Provide the [x, y] coordinate of the cell's center where the given text is located.  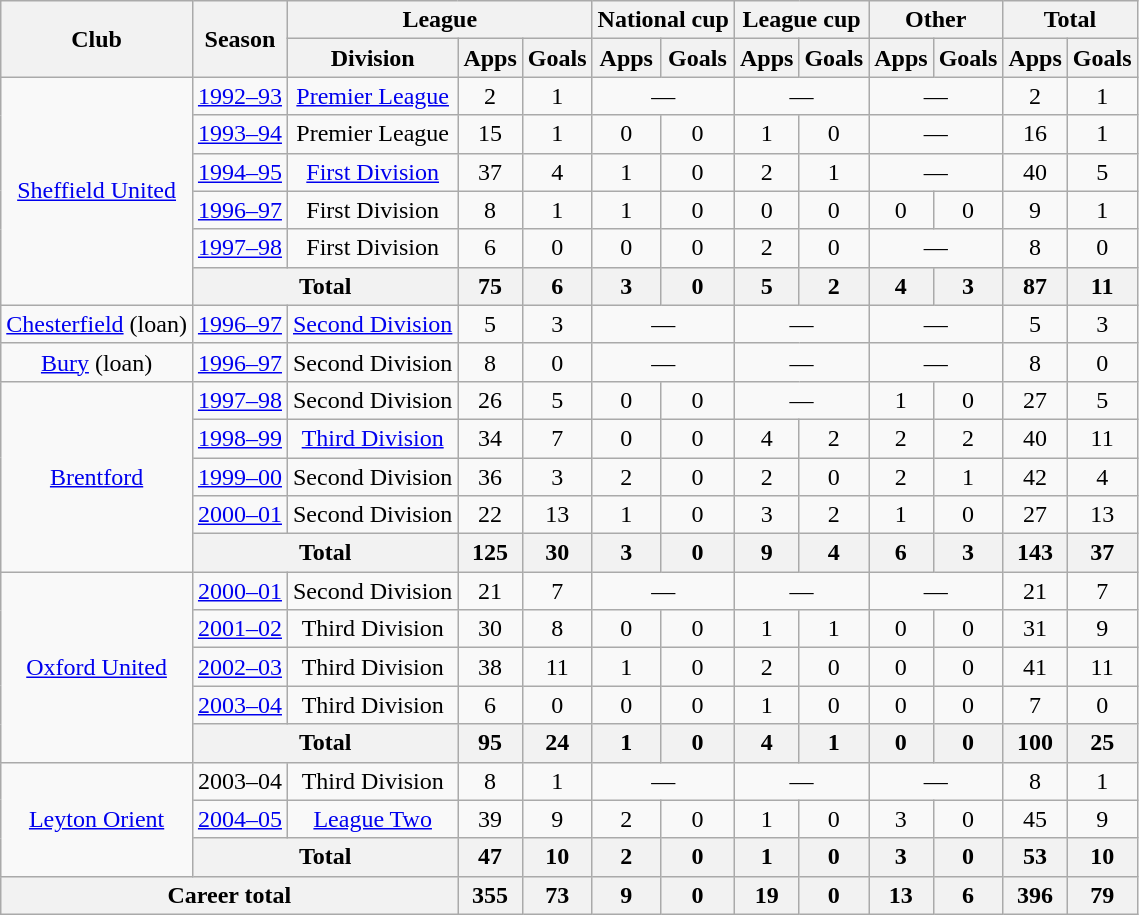
53 [1035, 857]
League [440, 20]
Oxford United [97, 667]
Leyton Orient [97, 819]
355 [490, 895]
100 [1035, 743]
143 [1035, 553]
League Two [372, 819]
19 [766, 895]
Division [372, 58]
National cup [663, 20]
1993–94 [240, 134]
73 [557, 895]
Brentford [97, 476]
15 [490, 134]
125 [490, 553]
25 [1102, 743]
16 [1035, 134]
Bury (loan) [97, 362]
45 [1035, 819]
95 [490, 743]
Career total [230, 895]
22 [490, 515]
39 [490, 819]
1999–00 [240, 477]
1992–93 [240, 96]
2001–02 [240, 629]
1994–95 [240, 172]
League cup [801, 20]
36 [490, 477]
47 [490, 857]
396 [1035, 895]
2002–03 [240, 667]
2004–05 [240, 819]
87 [1035, 286]
Sheffield United [97, 191]
79 [1102, 895]
1998–99 [240, 438]
Chesterfield (loan) [97, 324]
Season [240, 39]
42 [1035, 477]
34 [490, 438]
24 [557, 743]
31 [1035, 629]
75 [490, 286]
38 [490, 667]
Other [936, 20]
41 [1035, 667]
Club [97, 39]
26 [490, 400]
